Determine the [X, Y] coordinate at the center of the cell enclosing the given text.  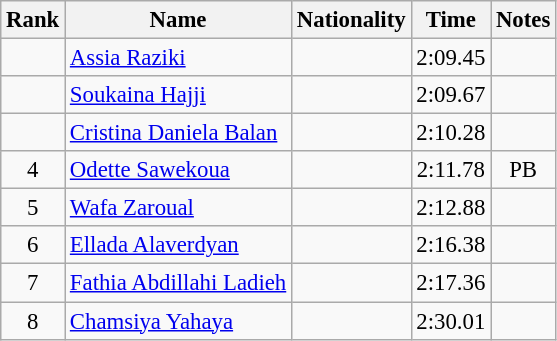
2:09.45 [451, 58]
2:30.01 [451, 321]
Fathia Abdillahi Ladieh [178, 283]
7 [33, 283]
6 [33, 245]
Assia Raziki [178, 58]
Soukaina Hajji [178, 95]
5 [33, 208]
Nationality [352, 20]
Name [178, 20]
2:10.28 [451, 133]
2:11.78 [451, 170]
8 [33, 321]
2:12.88 [451, 208]
Ellada Alaverdyan [178, 245]
4 [33, 170]
Chamsiya Yahaya [178, 321]
Cristina Daniela Balan [178, 133]
2:16.38 [451, 245]
PB [524, 170]
Time [451, 20]
2:09.67 [451, 95]
Notes [524, 20]
Odette Sawekoua [178, 170]
Rank [33, 20]
Wafa Zaroual [178, 208]
2:17.36 [451, 283]
